From the cell containing the given text, extract its center point as (x, y) coordinate. 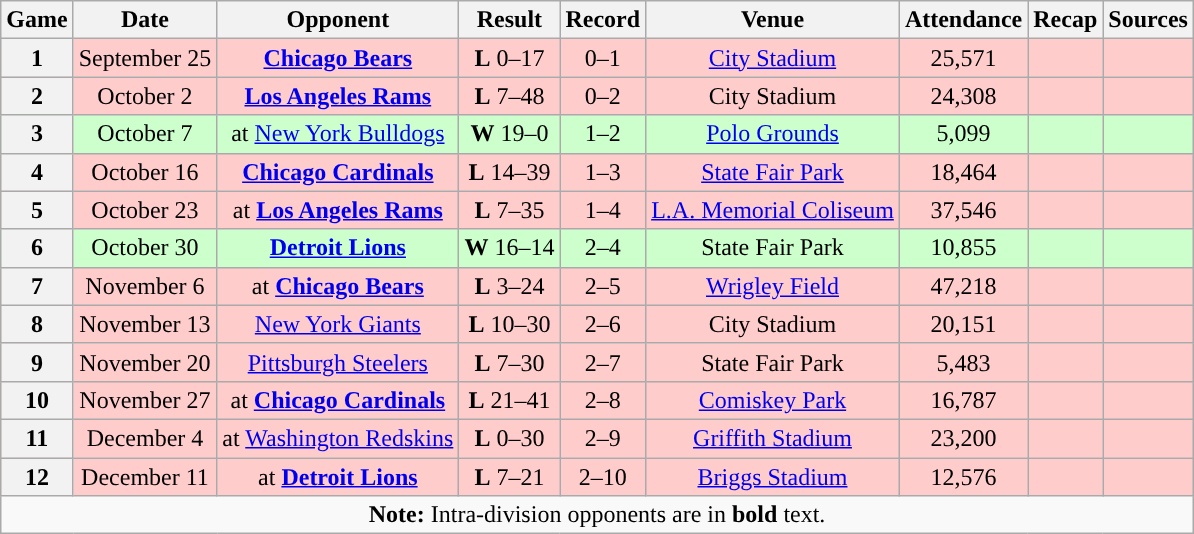
October 30 (145, 248)
4 (37, 172)
16,787 (963, 400)
October 7 (145, 134)
3 (37, 134)
L 7–21 (510, 477)
2–10 (603, 477)
New York Giants (338, 324)
0–1 (603, 58)
W 19–0 (510, 134)
Date (145, 20)
5,483 (963, 362)
2–8 (603, 400)
October 16 (145, 172)
September 25 (145, 58)
W 16–14 (510, 248)
L 3–24 (510, 286)
10 (37, 400)
Recap (1066, 20)
October 23 (145, 210)
23,200 (963, 438)
at Detroit Lions (338, 477)
Chicago Bears (338, 58)
at Chicago Cardinals (338, 400)
5,099 (963, 134)
Comiskey Park (773, 400)
November 6 (145, 286)
1–4 (603, 210)
8 (37, 324)
at Washington Redskins (338, 438)
Sources (1148, 20)
Wrigley Field (773, 286)
L 10–30 (510, 324)
10,855 (963, 248)
November 13 (145, 324)
November 20 (145, 362)
Pittsburgh Steelers (338, 362)
at Los Angeles Rams (338, 210)
6 (37, 248)
37,546 (963, 210)
Polo Grounds (773, 134)
2–7 (603, 362)
Venue (773, 20)
25,571 (963, 58)
12,576 (963, 477)
L 21–41 (510, 400)
October 2 (145, 96)
L 7–48 (510, 96)
24,308 (963, 96)
Griffith Stadium (773, 438)
Briggs Stadium (773, 477)
Chicago Cardinals (338, 172)
L 7–35 (510, 210)
2–4 (603, 248)
Attendance (963, 20)
Game (37, 20)
9 (37, 362)
2–9 (603, 438)
December 11 (145, 477)
L 7–30 (510, 362)
5 (37, 210)
12 (37, 477)
November 27 (145, 400)
1–2 (603, 134)
L.A. Memorial Coliseum (773, 210)
December 4 (145, 438)
2 (37, 96)
47,218 (963, 286)
18,464 (963, 172)
2–6 (603, 324)
11 (37, 438)
L 14–39 (510, 172)
L 0–30 (510, 438)
Los Angeles Rams (338, 96)
7 (37, 286)
Opponent (338, 20)
0–2 (603, 96)
20,151 (963, 324)
Note: Intra-division opponents are in bold text. (598, 515)
Detroit Lions (338, 248)
at New York Bulldogs (338, 134)
at Chicago Bears (338, 286)
1 (37, 58)
L 0–17 (510, 58)
2–5 (603, 286)
1–3 (603, 172)
Record (603, 20)
Result (510, 20)
